Determine the (x, y) coordinate at the center of the cell enclosing the given text.  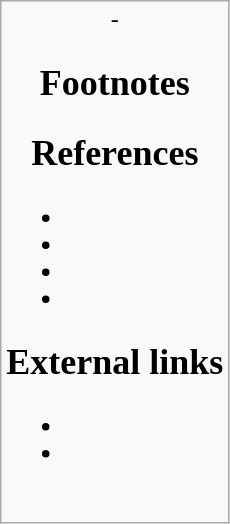
-Footnotes ReferencesExternal links (115, 262)
